Provide the (x, y) coordinate of the cell's center where the given text is located.  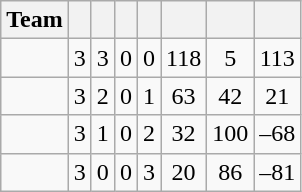
32 (184, 134)
21 (278, 96)
–81 (278, 172)
113 (278, 58)
86 (230, 172)
63 (184, 96)
20 (184, 172)
5 (230, 58)
Team (35, 20)
100 (230, 134)
118 (184, 58)
–68 (278, 134)
42 (230, 96)
